Determine the (X, Y) coordinate at the center of the cell enclosing the given text.  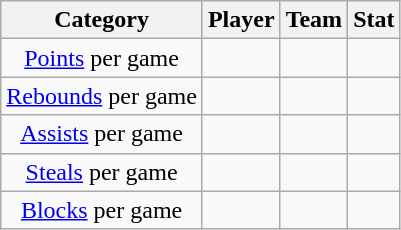
Team (314, 20)
Category (102, 20)
Steals per game (102, 172)
Stat (374, 20)
Player (241, 20)
Points per game (102, 58)
Assists per game (102, 134)
Blocks per game (102, 210)
Rebounds per game (102, 96)
